Pinpoint the cell where the given text exists, returning its (X, Y) midpoint coordinate. 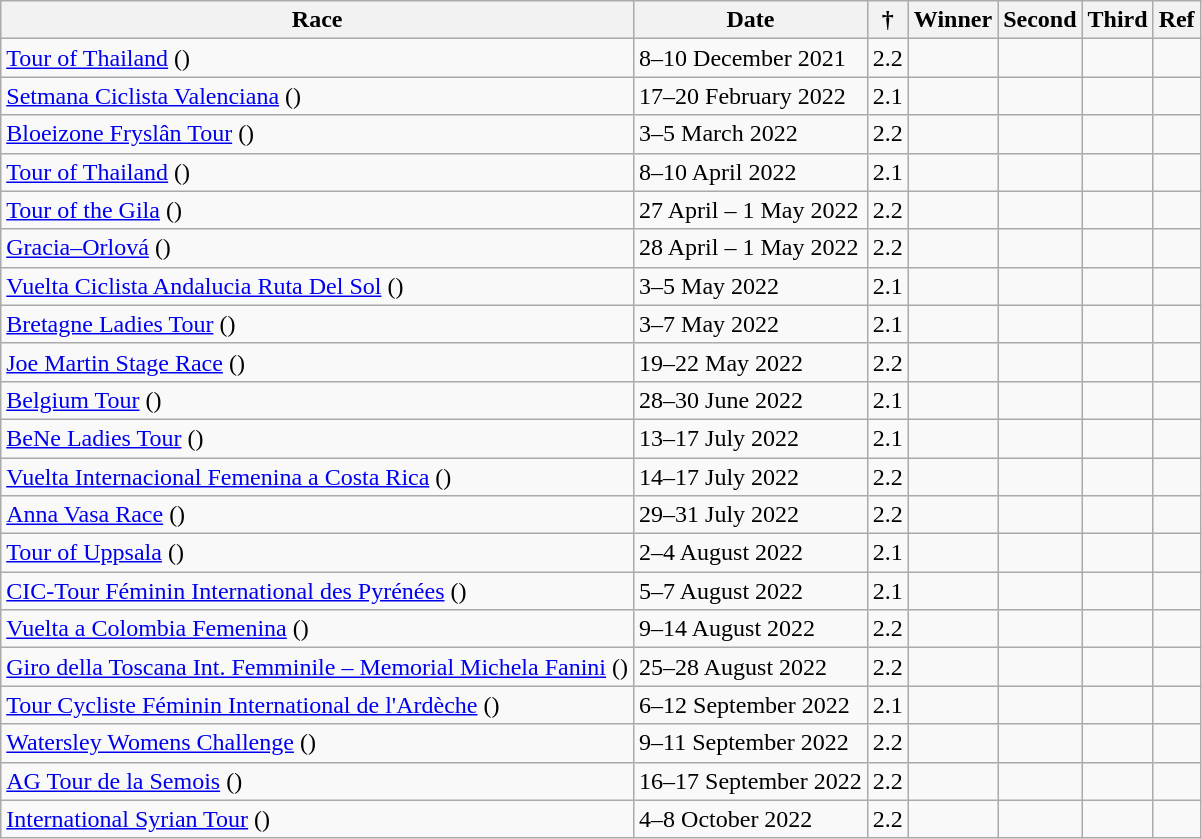
3–5 May 2022 (751, 286)
Belgium Tour () (318, 400)
13–17 July 2022 (751, 438)
28–30 June 2022 (751, 400)
Vuelta Internacional Femenina a Costa Rica () (318, 477)
Anna Vasa Race () (318, 515)
27 April – 1 May 2022 (751, 210)
Gracia–Orlová () (318, 248)
Bloeizone Fryslân Tour () (318, 134)
5–7 August 2022 (751, 591)
Third (1118, 20)
Setmana Ciclista Valenciana () (318, 96)
25–28 August 2022 (751, 667)
3–7 May 2022 (751, 324)
Watersley Womens Challenge () (318, 743)
BeNe Ladies Tour () (318, 438)
Tour of the Gila () (318, 210)
4–8 October 2022 (751, 819)
Vuelta Ciclista Andalucia Ruta Del Sol () (318, 286)
Second (1040, 20)
† (888, 20)
Bretagne Ladies Tour () (318, 324)
Tour of Uppsala () (318, 553)
17–20 February 2022 (751, 96)
Winner (952, 20)
8–10 April 2022 (751, 172)
28 April – 1 May 2022 (751, 248)
3–5 March 2022 (751, 134)
AG Tour de la Semois () (318, 781)
14–17 July 2022 (751, 477)
19–22 May 2022 (751, 362)
CIC-Tour Féminin International des Pyrénées () (318, 591)
Tour Cycliste Féminin International de l'Ardèche () (318, 705)
9–14 August 2022 (751, 629)
9–11 September 2022 (751, 743)
Giro della Toscana Int. Femminile – Memorial Michela Fanini () (318, 667)
6–12 September 2022 (751, 705)
Vuelta a Colombia Femenina () (318, 629)
29–31 July 2022 (751, 515)
Date (751, 20)
Ref (1176, 20)
Joe Martin Stage Race () (318, 362)
Race (318, 20)
International Syrian Tour () (318, 819)
16–17 September 2022 (751, 781)
2–4 August 2022 (751, 553)
8–10 December 2021 (751, 58)
